Extract the [X, Y] coordinate from the center of the cell holding the provided text.  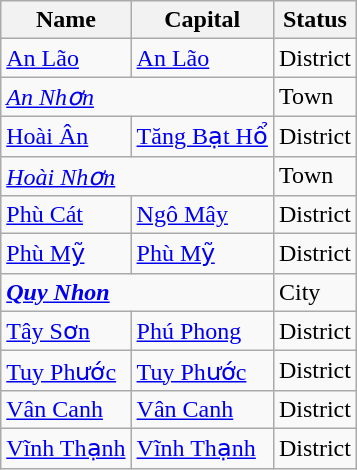
Tây Sơn [66, 331]
Tăng Bạt Hổ [202, 136]
Phú Phong [202, 331]
Phù Cát [66, 215]
Ngô Mây [202, 215]
Capital [202, 20]
Hoài Nhơn [138, 176]
Status [314, 20]
Quy Nhon [138, 292]
An Nhơn [138, 97]
Name [66, 20]
City [314, 292]
Hoài Ân [66, 136]
